Return the [x, y] coordinate for the center point of the cell that contains the specified text.  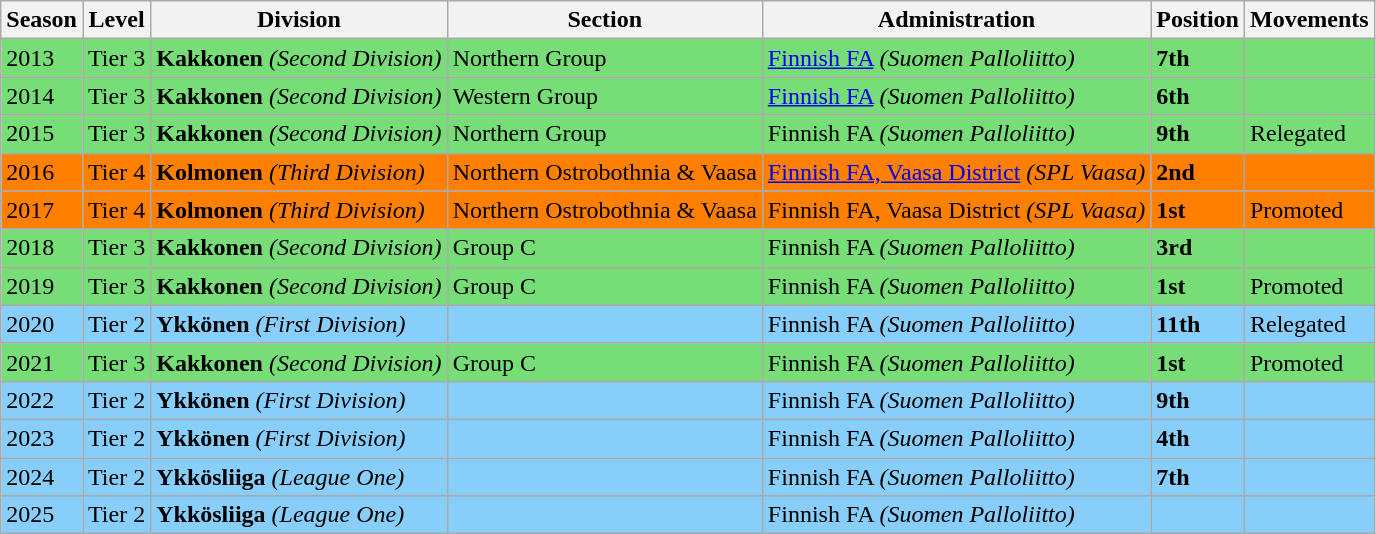
2020 [42, 324]
2nd [1198, 172]
6th [1198, 96]
2024 [42, 477]
Administration [956, 20]
2017 [42, 210]
2018 [42, 248]
Level [116, 20]
3rd [1198, 248]
2015 [42, 134]
2022 [42, 400]
Season [42, 20]
2025 [42, 515]
Movements [1309, 20]
2023 [42, 438]
2014 [42, 96]
2019 [42, 286]
Position [1198, 20]
11th [1198, 324]
4th [1198, 438]
2021 [42, 362]
Section [604, 20]
2013 [42, 58]
Western Group [604, 96]
2016 [42, 172]
Division [299, 20]
